Extract the (X, Y) coordinate from the center of the cell holding the provided text.  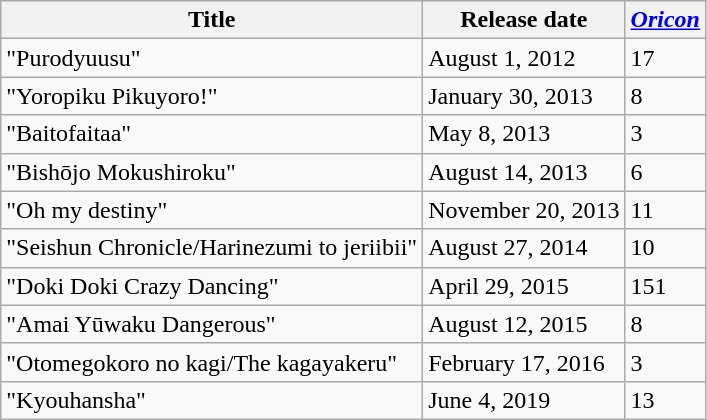
June 4, 2019 (524, 400)
"Doki Doki Crazy Dancing" (212, 286)
"Seishun Chronicle/Harinezumi to jeriibii" (212, 248)
"Amai Yūwaku Dangerous" (212, 324)
August 1, 2012 (524, 58)
17 (665, 58)
February 17, 2016 (524, 362)
Oricon (665, 20)
August 12, 2015 (524, 324)
May 8, 2013 (524, 134)
151 (665, 286)
6 (665, 172)
November 20, 2013 (524, 210)
10 (665, 248)
13 (665, 400)
January 30, 2013 (524, 96)
August 14, 2013 (524, 172)
Release date (524, 20)
"Purodyuusu" (212, 58)
April 29, 2015 (524, 286)
"Kyouhansha" (212, 400)
"Otomegokoro no kagi/The kagayakeru" (212, 362)
"Oh my destiny" (212, 210)
"Baitofaitaa" (212, 134)
August 27, 2014 (524, 248)
"Bishōjo Mokushiroku" (212, 172)
Title (212, 20)
"Yoropiku Pikuyoro!" (212, 96)
11 (665, 210)
